Return [X, Y] of the center of cell containing provided text 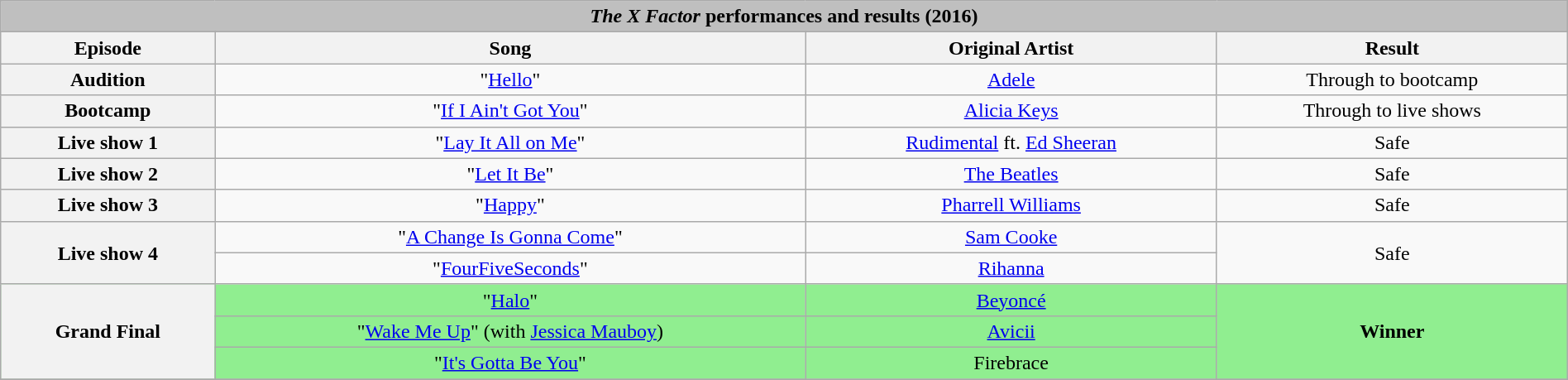
"Hello" [510, 79]
Pharrell Williams [1011, 205]
Adele [1011, 79]
"FourFiveSeconds" [510, 268]
Grand Final [108, 331]
Live show 3 [108, 205]
Episode [108, 48]
Audition [108, 79]
"A Change Is Gonna Come" [510, 237]
"Halo" [510, 300]
Winner [1392, 331]
Rudimental ft. Ed Sheeran [1011, 142]
Avicii [1011, 331]
The X Factor performances and results (2016) [784, 17]
Live show 2 [108, 174]
Result [1392, 48]
"Let It Be" [510, 174]
Live show 1 [108, 142]
Through to live shows [1392, 111]
Through to bootcamp [1392, 79]
"Lay It All on Me" [510, 142]
"Wake Me Up" (with Jessica Mauboy) [510, 331]
Alicia Keys [1011, 111]
Song [510, 48]
"It's Gotta Be You" [510, 363]
Bootcamp [108, 111]
Original Artist [1011, 48]
Live show 4 [108, 253]
Firebrace [1011, 363]
"If I Ain't Got You" [510, 111]
Sam Cooke [1011, 237]
"Happy" [510, 205]
The Beatles [1011, 174]
Rihanna [1011, 268]
Beyoncé [1011, 300]
